For the text-containing cell, return its midpoint in [X, Y] coordinate format. 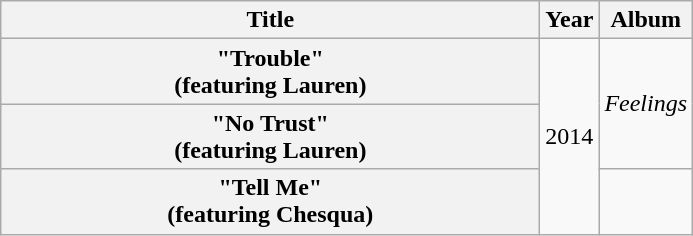
"Trouble"(featuring Lauren) [270, 72]
2014 [570, 136]
Album [646, 20]
Feelings [646, 104]
"Tell Me"(featuring Chesqua) [270, 202]
Year [570, 20]
"No Trust"(featuring Lauren) [270, 136]
Title [270, 20]
